For the text-containing cell, return its midpoint in [x, y] coordinate format. 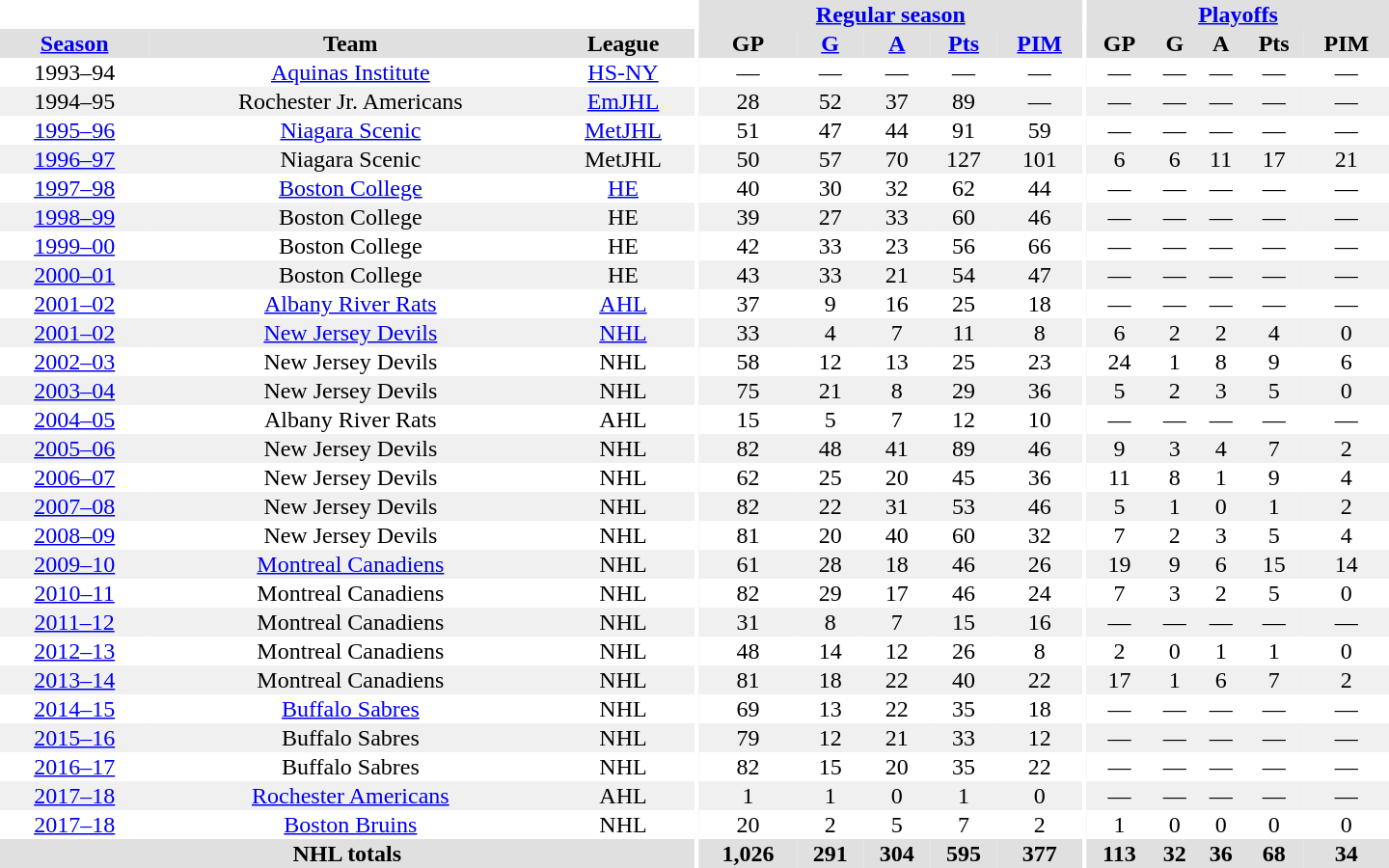
70 [897, 159]
Playoffs [1239, 14]
1995–96 [74, 130]
Rochester Americans [350, 796]
2012–13 [74, 651]
52 [830, 101]
66 [1040, 246]
61 [749, 564]
2002–03 [74, 362]
2016–17 [74, 767]
377 [1040, 854]
10 [1040, 420]
Regular season [891, 14]
291 [830, 854]
2003–04 [74, 391]
34 [1347, 854]
101 [1040, 159]
30 [830, 188]
75 [749, 391]
2005–06 [74, 448]
57 [830, 159]
58 [749, 362]
Aquinas Institute [350, 72]
51 [749, 130]
1999–00 [74, 246]
League [623, 43]
56 [963, 246]
127 [963, 159]
1996–97 [74, 159]
2015–16 [74, 738]
54 [963, 275]
2010–11 [74, 593]
50 [749, 159]
59 [1040, 130]
1,026 [749, 854]
1998–99 [74, 217]
Season [74, 43]
39 [749, 217]
43 [749, 275]
1997–98 [74, 188]
NHL totals [347, 854]
53 [963, 506]
113 [1119, 854]
91 [963, 130]
2000–01 [74, 275]
2004–05 [74, 420]
79 [749, 738]
27 [830, 217]
42 [749, 246]
68 [1274, 854]
Team [350, 43]
2006–07 [74, 477]
41 [897, 448]
Boston Bruins [350, 825]
2011–12 [74, 622]
EmJHL [623, 101]
45 [963, 477]
595 [963, 854]
HS-NY [623, 72]
Rochester Jr. Americans [350, 101]
19 [1119, 564]
2008–09 [74, 535]
1993–94 [74, 72]
2014–15 [74, 709]
2007–08 [74, 506]
2009–10 [74, 564]
69 [749, 709]
304 [897, 854]
2013–14 [74, 680]
1994–95 [74, 101]
